For the text-containing cell, return its midpoint in [x, y] coordinate format. 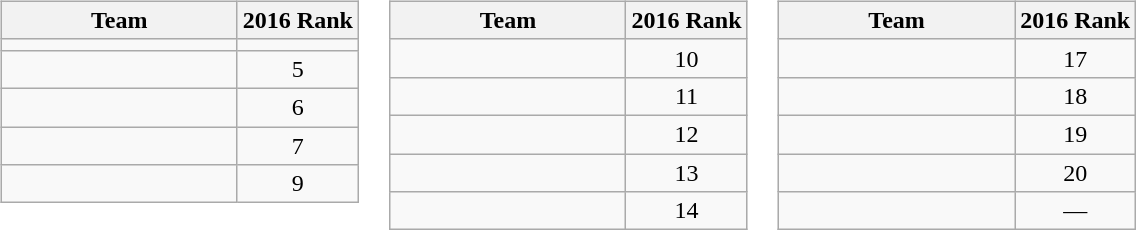
10 [686, 58]
14 [686, 211]
7 [298, 145]
12 [686, 134]
— [1076, 211]
11 [686, 96]
6 [298, 107]
19 [1076, 134]
13 [686, 173]
17 [1076, 58]
9 [298, 184]
20 [1076, 173]
5 [298, 69]
18 [1076, 96]
